Capture the cell that displays the provided text and extract its (x, y) central coordinate. 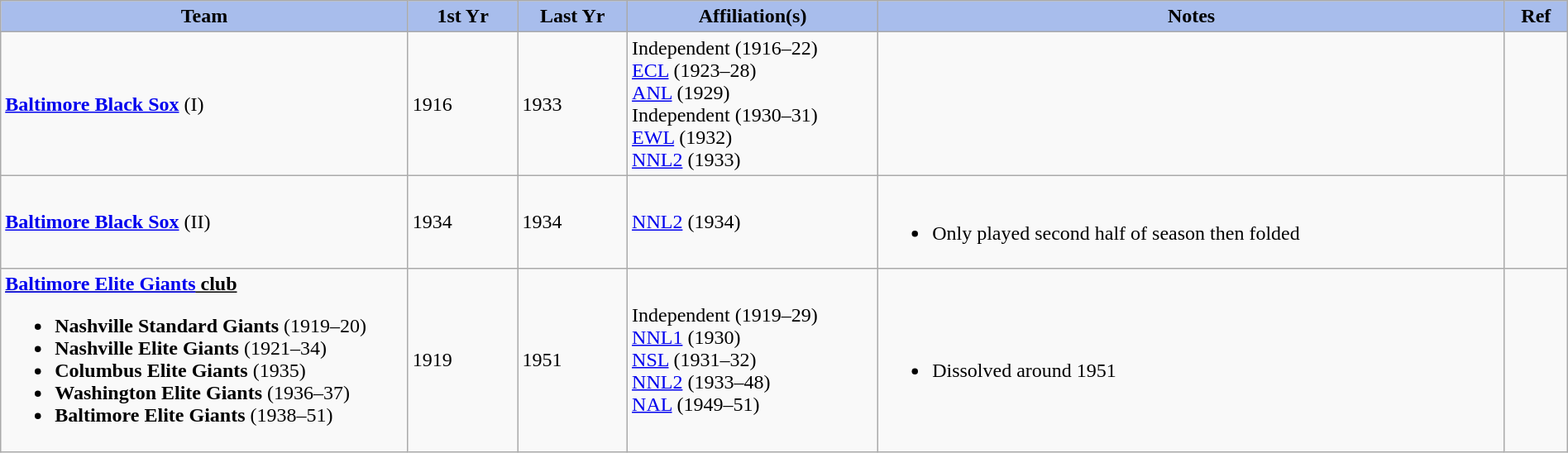
Team (205, 17)
Affiliation(s) (753, 17)
Baltimore Black Sox (II) (205, 222)
Only played second half of season then folded (1192, 222)
1916 (463, 104)
Independent (1916–22)ECL (1923–28)ANL (1929)Independent (1930–31)EWL (1932)NNL2 (1933) (753, 104)
1951 (572, 360)
NNL2 (1934) (753, 222)
1st Yr (463, 17)
1933 (572, 104)
1919 (463, 360)
Baltimore Black Sox (I) (205, 104)
Notes (1192, 17)
Ref (1536, 17)
Independent (1919–29)NNL1 (1930)NSL (1931–32)NNL2 (1933–48)NAL (1949–51) (753, 360)
Last Yr (572, 17)
Dissolved around 1951 (1192, 360)
